Capture the cell that displays the provided text and extract its (x, y) central coordinate. 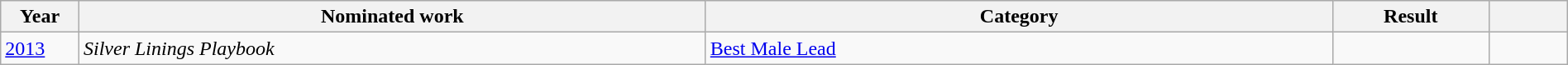
Best Male Lead (1019, 48)
Year (40, 17)
Nominated work (392, 17)
Result (1411, 17)
2013 (40, 48)
Silver Linings Playbook (392, 48)
Category (1019, 17)
